Locate the cell with the specified text and output its (x, y) center coordinate. 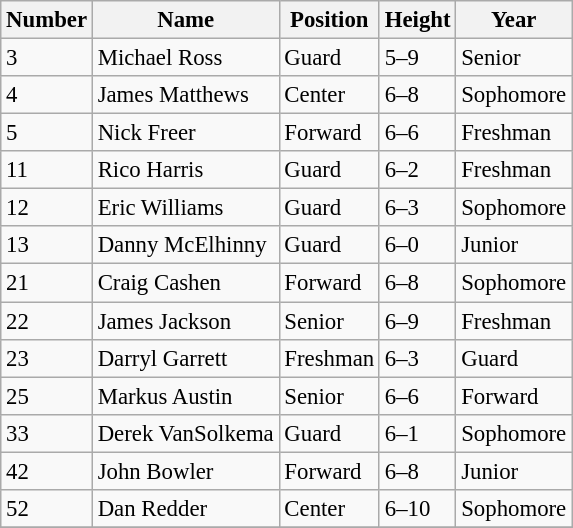
Nick Freer (186, 133)
Rico Harris (186, 170)
6–9 (417, 321)
52 (47, 509)
6–10 (417, 509)
42 (47, 471)
Darryl Garrett (186, 358)
Dan Redder (186, 509)
5 (47, 133)
6–0 (417, 245)
Number (47, 20)
Name (186, 20)
Markus Austin (186, 396)
4 (47, 95)
6–2 (417, 170)
5–9 (417, 58)
3 (47, 58)
33 (47, 433)
Eric Williams (186, 208)
James Jackson (186, 321)
Danny McElhinny (186, 245)
13 (47, 245)
12 (47, 208)
James Matthews (186, 95)
11 (47, 170)
Year (514, 20)
John Bowler (186, 471)
25 (47, 396)
6–1 (417, 433)
Position (329, 20)
Michael Ross (186, 58)
Derek VanSolkema (186, 433)
21 (47, 283)
Height (417, 20)
23 (47, 358)
Craig Cashen (186, 283)
22 (47, 321)
